Find where the given text appears and provide that cell's center as (x, y) coordinate. 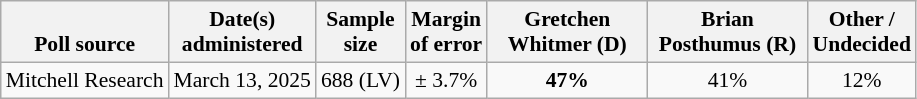
688 (LV) (360, 80)
Date(s)administered (242, 32)
Mitchell Research (85, 80)
41% (727, 80)
Marginof error (446, 32)
± 3.7% (446, 80)
Samplesize (360, 32)
Other /Undecided (862, 32)
Poll source (85, 32)
12% (862, 80)
47% (567, 80)
GretchenWhitmer (D) (567, 32)
March 13, 2025 (242, 80)
BrianPosthumus (R) (727, 32)
